Extract the (X, Y) coordinate from the center of the cell holding the provided text.  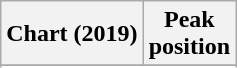
Chart (2019) (72, 34)
Peakposition (189, 34)
